Capture the cell that displays the provided text and extract its [x, y] central coordinate. 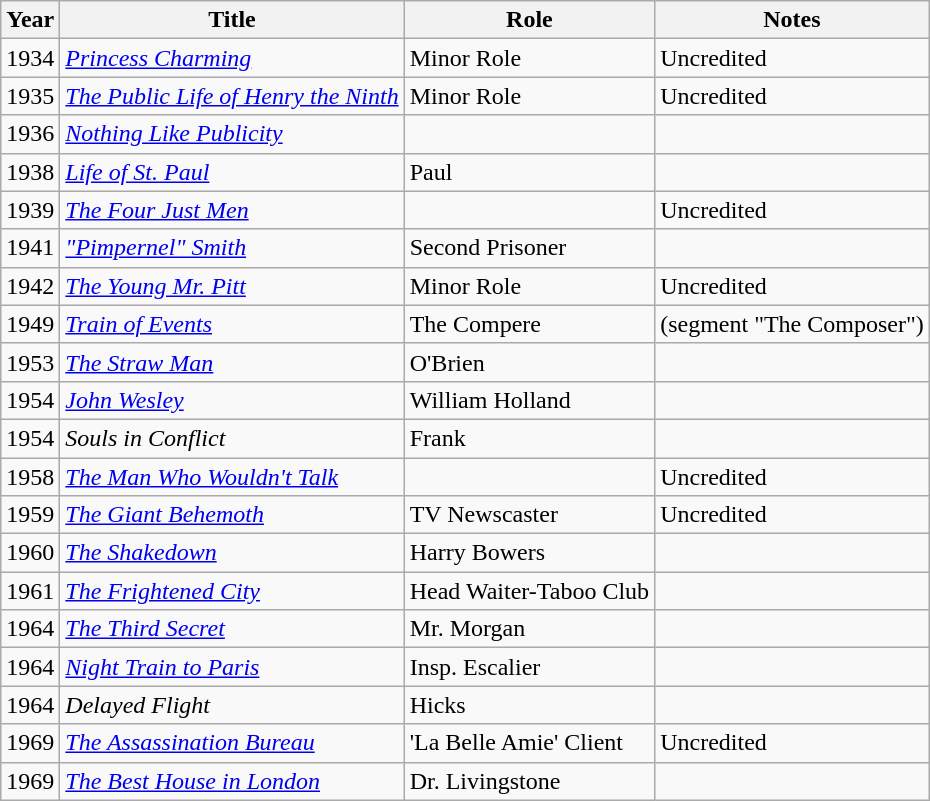
1949 [30, 324]
'La Belle Amie' Client [529, 743]
The Man Who Wouldn't Talk [232, 477]
1941 [30, 248]
The Third Secret [232, 629]
TV Newscaster [529, 515]
Notes [792, 20]
Train of Events [232, 324]
"Pimpernel" Smith [232, 248]
The Four Just Men [232, 210]
William Holland [529, 400]
Hicks [529, 705]
The Shakedown [232, 553]
1953 [30, 362]
Dr. Livingstone [529, 781]
Princess Charming [232, 58]
1938 [30, 172]
O'Brien [529, 362]
1960 [30, 553]
Role [529, 20]
1935 [30, 96]
1934 [30, 58]
1958 [30, 477]
Frank [529, 438]
1961 [30, 591]
Mr. Morgan [529, 629]
The Straw Man [232, 362]
1939 [30, 210]
The Best House in London [232, 781]
The Assassination Bureau [232, 743]
(segment "The Composer") [792, 324]
Nothing Like Publicity [232, 134]
Delayed Flight [232, 705]
The Giant Behemoth [232, 515]
Second Prisoner [529, 248]
The Compere [529, 324]
Year [30, 20]
Harry Bowers [529, 553]
John Wesley [232, 400]
Insp. Escalier [529, 667]
The Young Mr. Pitt [232, 286]
1936 [30, 134]
1942 [30, 286]
Night Train to Paris [232, 667]
Head Waiter-Taboo Club [529, 591]
The Frightened City [232, 591]
Souls in Conflict [232, 438]
Paul [529, 172]
The Public Life of Henry the Ninth [232, 96]
Title [232, 20]
Life of St. Paul [232, 172]
1959 [30, 515]
